Return [x, y] of the center of cell containing provided text 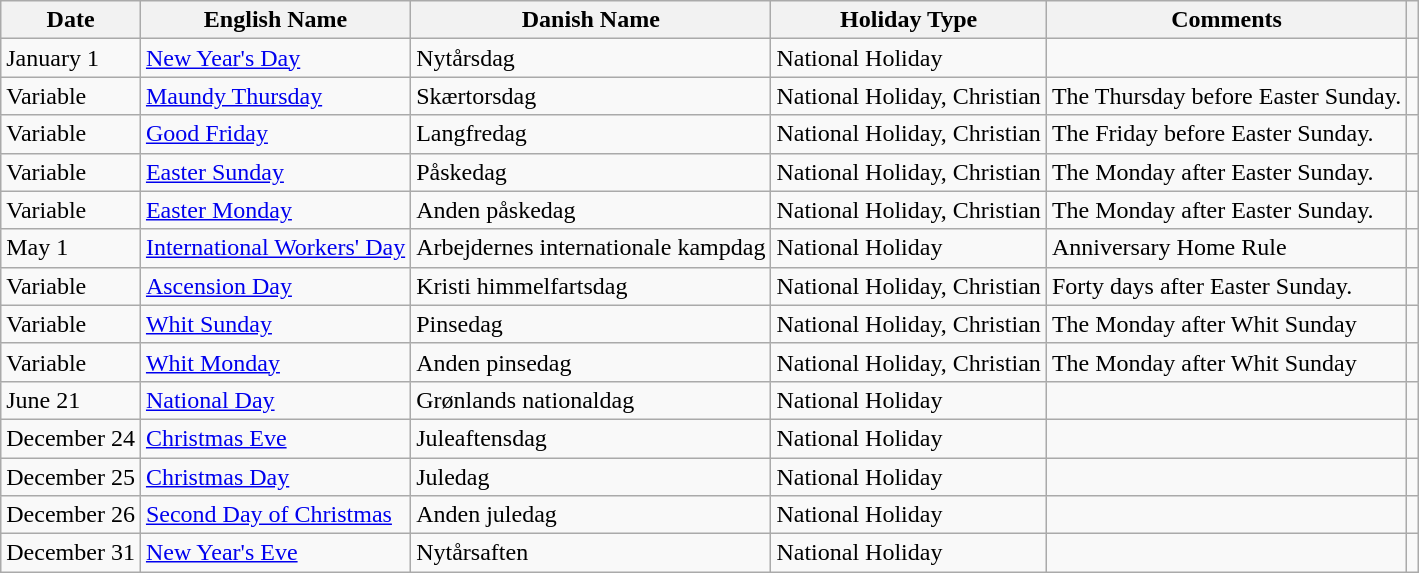
Easter Sunday [275, 172]
December 26 [71, 515]
December 31 [71, 553]
June 21 [71, 400]
Nytårsdag [591, 58]
Nytårsaften [591, 553]
December 25 [71, 477]
English Name [275, 20]
Påskedag [591, 172]
Maundy Thursday [275, 96]
Easter Monday [275, 210]
Good Friday [275, 134]
Whit Monday [275, 362]
Skærtorsdag [591, 96]
New Year's Eve [275, 553]
Second Day of Christmas [275, 515]
Juledag [591, 477]
Arbejdernes internationale kampdag [591, 248]
The Friday before Easter Sunday. [1226, 134]
Holiday Type [908, 20]
Anden pinsedag [591, 362]
Danish Name [591, 20]
Anden juledag [591, 515]
December 24 [71, 438]
Pinsedag [591, 324]
National Day [275, 400]
Anden påskedag [591, 210]
Anniversary Home Rule [1226, 248]
Juleaftensdag [591, 438]
International Workers' Day [275, 248]
Christmas Day [275, 477]
The Thursday before Easter Sunday. [1226, 96]
Kristi himmelfartsdag [591, 286]
Comments [1226, 20]
Date [71, 20]
May 1 [71, 248]
Forty days after Easter Sunday. [1226, 286]
January 1 [71, 58]
Ascension Day [275, 286]
New Year's Day [275, 58]
Grønlands nationaldag [591, 400]
Christmas Eve [275, 438]
Whit Sunday [275, 324]
Langfredag [591, 134]
